From the cell containing the given text, extract its center point as (X, Y) coordinate. 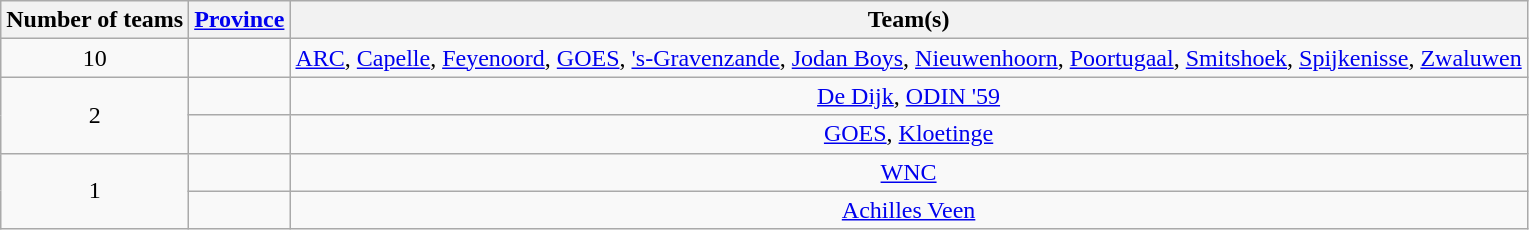
ARC, Capelle, Feyenoord, GOES, 's-Gravenzande, Jodan Boys, Nieuwenhoorn, Poortugaal, Smitshoek, Spijkenisse, Zwaluwen (908, 58)
Team(s) (908, 20)
10 (95, 58)
1 (95, 191)
Number of teams (95, 20)
WNC (908, 172)
2 (95, 115)
De Dijk, ODIN '59 (908, 96)
Achilles Veen (908, 210)
Province (240, 20)
GOES, Kloetinge (908, 134)
